Search for the cell housing the specified text and yield its (X, Y) center coordinate. 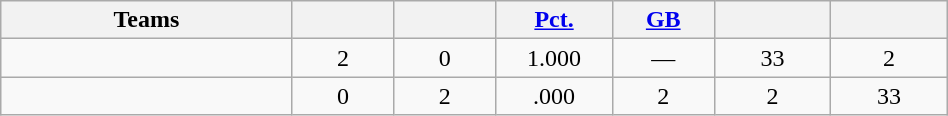
1.000 (554, 58)
.000 (554, 96)
— (663, 58)
Teams (146, 20)
Pct. (554, 20)
GB (663, 20)
